Find where the given text appears and provide that cell's center as (X, Y) coordinate. 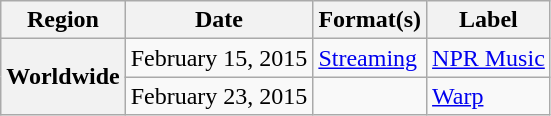
Worldwide (63, 77)
Region (63, 20)
Warp (489, 96)
Format(s) (370, 20)
February 23, 2015 (219, 96)
Date (219, 20)
NPR Music (489, 58)
February 15, 2015 (219, 58)
Label (489, 20)
Streaming (370, 58)
